Detect which cell encompasses the target text, then output its (x, y) center coordinate. 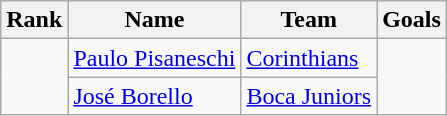
Goals (412, 20)
Paulo Pisaneschi (154, 58)
Name (154, 20)
Rank (34, 20)
José Borello (154, 96)
Team (309, 20)
Boca Juniors (309, 96)
Corinthians (309, 58)
